Output the [X, Y] coordinate of the center of the cell containing the given text.  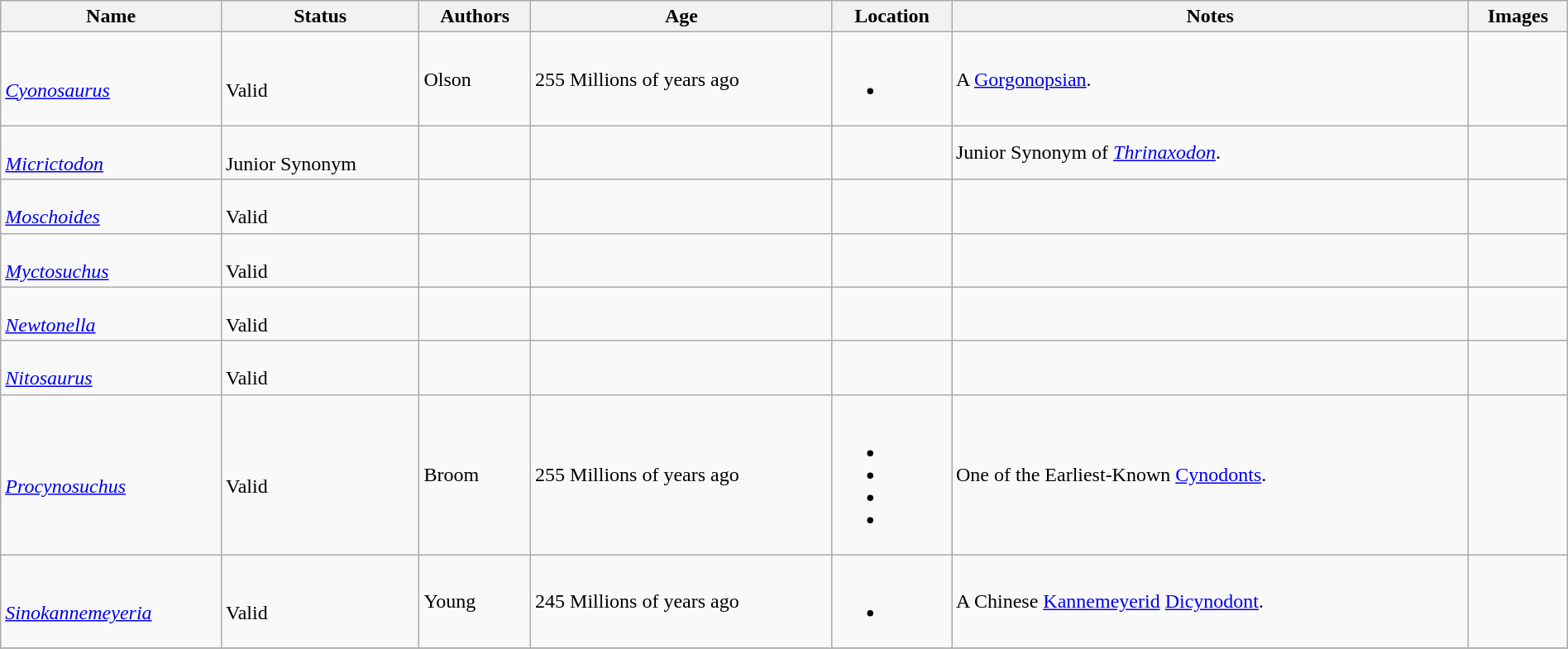
Young [475, 602]
A Chinese Kannemeyerid Dicynodont. [1209, 602]
Age [681, 17]
Junior Synonym of Thrinaxodon. [1209, 152]
Images [1518, 17]
Procynosuchus [111, 475]
Broom [475, 475]
Name [111, 17]
One of the Earliest-Known Cynodonts. [1209, 475]
Authors [475, 17]
Olson [475, 79]
A Gorgonopsian. [1209, 79]
Junior Synonym [319, 152]
Moschoides [111, 207]
245 Millions of years ago [681, 602]
Location [892, 17]
Sinokannemeyeria [111, 602]
Status [319, 17]
Myctosuchus [111, 260]
Newtonella [111, 314]
Micrictodon [111, 152]
Notes [1209, 17]
Cyonosaurus [111, 79]
Nitosaurus [111, 367]
